From the cell containing the given text, extract its center point as [X, Y] coordinate. 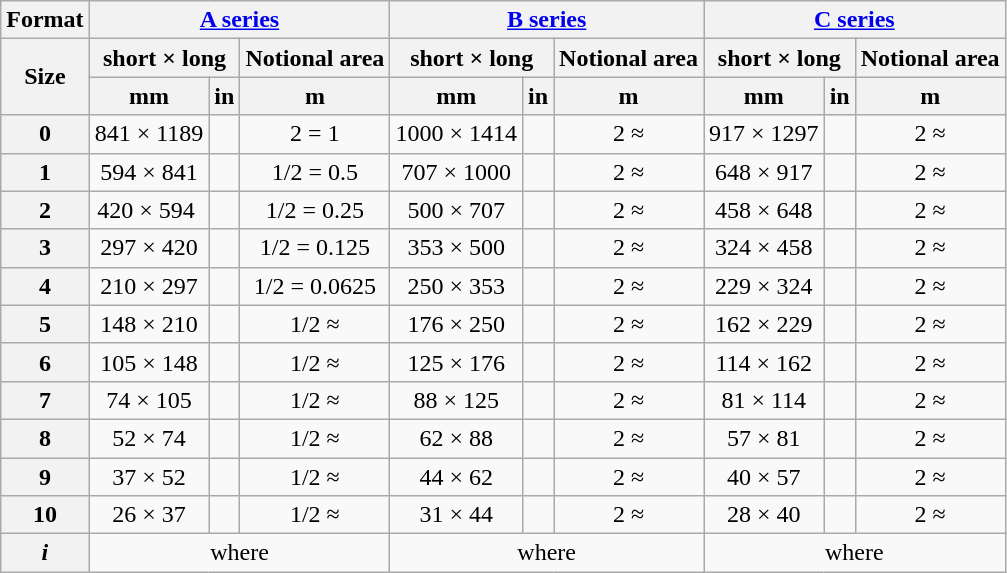
74 × 105 [149, 400]
420 × 594 [149, 210]
Format [45, 20]
841 × 1189 [149, 134]
8 [45, 438]
210 × 297 [149, 286]
5 [45, 324]
1/2 = 0.0625 [315, 286]
40 × 57 [764, 477]
Size [45, 77]
114 × 162 [764, 362]
6 [45, 362]
1000 × 1414 [456, 134]
52 × 74 [149, 438]
3 [45, 248]
458 × 648 [764, 210]
648 × 917 [764, 172]
297 × 420 [149, 248]
125 × 176 [456, 362]
88 × 125 [456, 400]
62 × 88 [456, 438]
C series [855, 20]
4 [45, 286]
707 × 1000 [456, 172]
2 = 1 [315, 134]
1/2 = 0.5 [315, 172]
31 × 44 [456, 515]
162 × 229 [764, 324]
7 [45, 400]
229 × 324 [764, 286]
1 [45, 172]
44 × 62 [456, 477]
37 × 52 [149, 477]
250 × 353 [456, 286]
81 × 114 [764, 400]
917 × 1297 [764, 134]
28 × 40 [764, 515]
B series [547, 20]
148 × 210 [149, 324]
1/2 = 0.25 [315, 210]
A series [240, 20]
0 [45, 134]
1/2 = 0.125 [315, 248]
500 × 707 [456, 210]
i [45, 553]
10 [45, 515]
57 × 81 [764, 438]
594 × 841 [149, 172]
324 × 458 [764, 248]
105 × 148 [149, 362]
176 × 250 [456, 324]
26 × 37 [149, 515]
2 [45, 210]
353 × 500 [456, 248]
9 [45, 477]
